Determine the (x, y) coordinate at the center of the cell enclosing the given text.  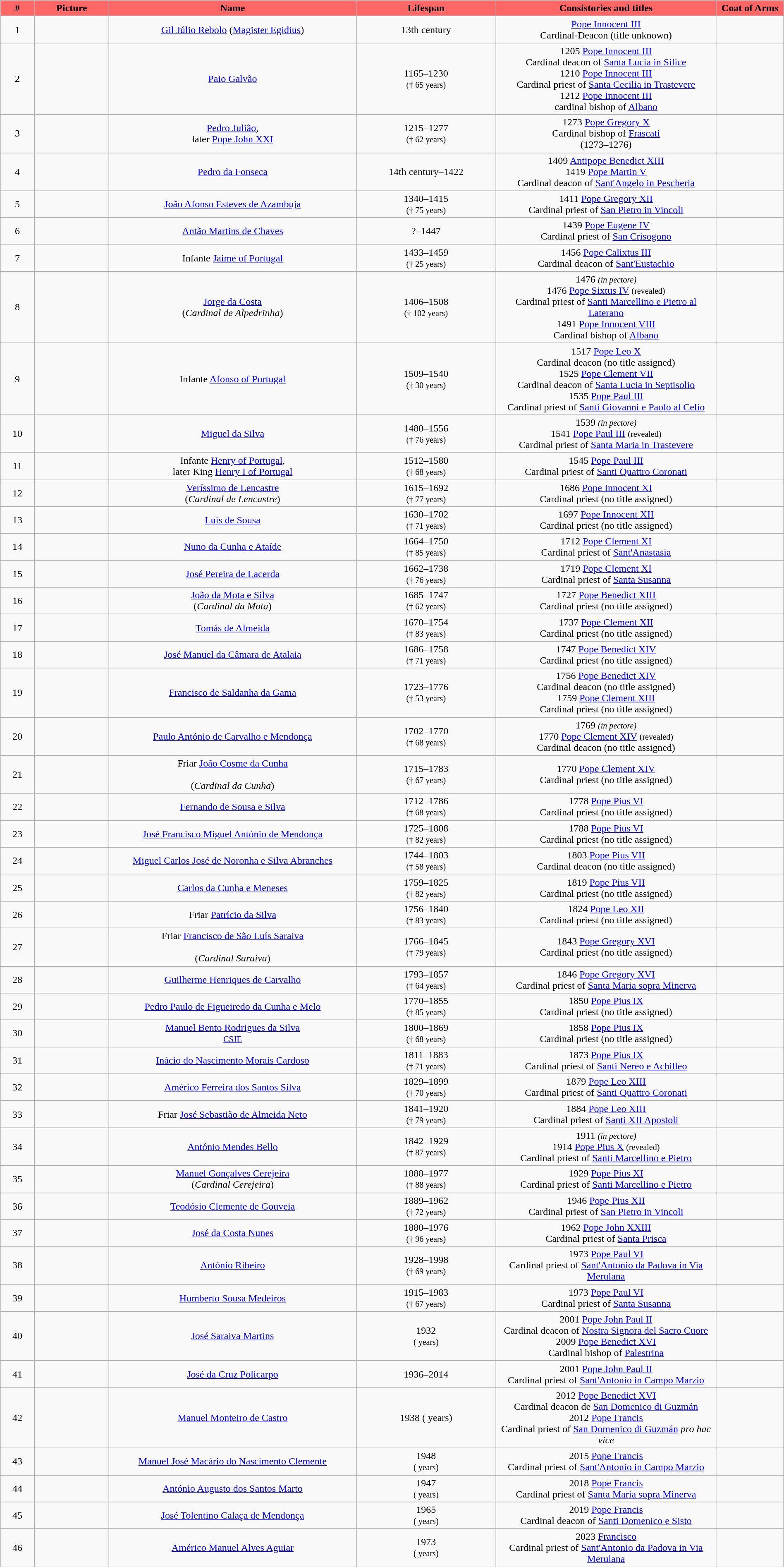
1439 Pope Eugene IVCardinal priest of San Crisogono (606, 231)
42 (17, 1418)
1719 Pope Clement XICardinal priest of Santa Susanna (606, 574)
Francisco de Saldanha da Gama (233, 692)
3 (17, 134)
1697 Pope Innocent XIICardinal priest (no title assigned) (606, 520)
24 (17, 860)
1723–1776(† 53 years) (426, 692)
1769 (in pectore) 1770 Pope Clement XIV (revealed)Cardinal deacon (no title assigned) (606, 736)
1829–1899(† 70 years) (426, 1087)
1759–1825(† 82 years) (426, 888)
1843 Pope Gregory XVICardinal priest (no title assigned) (606, 947)
1756–1840(† 83 years) (426, 914)
2001 Pope John Paul IICardinal priest of Sant'Antonio in Campo Marzio (606, 1374)
Manuel Monteiro de Castro (233, 1418)
1888–1977(† 88 years) (426, 1179)
1811–1883(† 71 years) (426, 1061)
1911 (in pectore) 1914 Pope Pius X (revealed)Cardinal priest of Santi Marcellino e Pietro (606, 1147)
1889–1962(† 72 years) (426, 1206)
9 (17, 379)
Teodósio Clemente de Gouveia (233, 1206)
Guilherme Henriques de Carvalho (233, 980)
Miguel da Silva (233, 434)
45 (17, 1516)
António Augusto dos Santos Marto (233, 1488)
1744–1803(† 58 years) (426, 860)
8 (17, 307)
Pedro da Fonseca (233, 172)
15 (17, 574)
34 (17, 1147)
20 (17, 736)
Carlos da Cunha e Meneses (233, 888)
1456 Pope Calixtus IIICardinal deacon of Sant'Eustachio (606, 258)
35 (17, 1179)
6 (17, 231)
1756 Pope Benedict XIVCardinal deacon (no title assigned)1759 Pope Clement XIIICardinal priest (no title assigned) (606, 692)
1 (17, 30)
1929 Pope Pius XICardinal priest of Santi Marcellino e Pietro (606, 1179)
Jorge da Costa(Cardinal de Alpedrinha) (233, 307)
46 (17, 1548)
1842–1929(† 87 years) (426, 1147)
1936–2014 (426, 1374)
Humberto Sousa Medeiros (233, 1298)
Manuel José Macário do Nascimento Clemente (233, 1461)
22 (17, 807)
13 (17, 520)
36 (17, 1206)
30 (17, 1033)
25 (17, 888)
Lifespan (426, 8)
José Manuel da Câmara de Atalaia (233, 654)
13th century (426, 30)
33 (17, 1114)
José da Cruz Policarpo (233, 1374)
41 (17, 1374)
12 (17, 493)
1788 Pope Pius VICardinal priest (no title assigned) (606, 834)
1973( years) (426, 1548)
?–1447 (426, 231)
Infante Jaime of Portugal (233, 258)
José Saraiva Martins (233, 1336)
2019 Pope Francis Cardinal deacon of Santi Domenico e Sisto (606, 1516)
Antão Martins de Chaves (233, 231)
1480–1556(† 76 years) (426, 434)
37 (17, 1233)
Américo Manuel Alves Aguiar (233, 1548)
2015 Pope FrancisCardinal priest of Sant'Antonio in Campo Marzio (606, 1461)
1965( years) (426, 1516)
José Francisco Miguel António de Mendonça (233, 834)
43 (17, 1461)
1411 Pope Gregory XIICardinal priest of San Pietro in Vincoli (606, 204)
João da Mota e Silva(Cardinal da Mota) (233, 601)
1433–1459(† 25 years) (426, 258)
1539 (in pectore) 1541 Pope Paul III (revealed)Cardinal priest of Santa Maria in Trastevere (606, 434)
1715–1783(† 67 years) (426, 774)
26 (17, 914)
23 (17, 834)
38 (17, 1265)
José da Costa Nunes (233, 1233)
Veríssimo de Lencastre(Cardinal de Lencastre) (233, 493)
1770 Pope Clement XIVCardinal priest (no title assigned) (606, 774)
5 (17, 204)
14th century–1422 (426, 172)
16 (17, 601)
# (17, 8)
1962 Pope John XXIIICardinal priest of Santa Prisca (606, 1233)
1685–1747(† 62 years) (426, 601)
4 (17, 172)
1819 Pope Pius VIICardinal priest (no title assigned) (606, 888)
27 (17, 947)
2018 Pope FrancisCardinal priest of Santa Maria sopra Minerva (606, 1488)
Manuel Gonçalves Cerejeira(Cardinal Cerejeira) (233, 1179)
João Afonso Esteves de Azambuja (233, 204)
1973 Pope Paul VICardinal priest of Santa Susanna (606, 1298)
1512–1580(† 68 years) (426, 466)
28 (17, 980)
Consistories and titles (606, 8)
1686–1758(† 71 years) (426, 654)
2012 Pope Benedict XVICardinal deacon de San Domenico di Guzmán2012 Pope FrancisCardinal priest of San Domenico di Guzmán pro hac vice (606, 1418)
Manuel Bento Rodrigues da SilvaCSJE (233, 1033)
17 (17, 628)
José Tolentino Calaça de Mendonça (233, 1516)
1215–1277(† 62 years) (426, 134)
1664–1750(† 85 years) (426, 547)
1747 Pope Benedict XIVCardinal priest (no title assigned) (606, 654)
Pedro Julião, later Pope John XXI (233, 134)
1766–1845(† 79 years) (426, 947)
Gil Júlio Rebolo (Magister Egidius) (233, 30)
1973 Pope Paul VICardinal priest of Sant'Antonio da Padova in Via Merulana (606, 1265)
44 (17, 1488)
1712 Pope Clement XICardinal priest of Sant'Anastasia (606, 547)
Infante Henry of Portugal, later King Henry I of Portugal (233, 466)
2023 FranciscoCardinal priest of Sant'Antonio da Padova in Via Merulana (606, 1548)
1879 Pope Leo XIIICardinal priest of Santi Quattro Coronati (606, 1087)
1873 Pope Pius IXCardinal priest of Santi Nereo e Achilleo (606, 1061)
1662–1738(† 76 years) (426, 574)
1340–1415(† 75 years) (426, 204)
1409 Antipope Benedict XIII1419 Pope Martin VCardinal deacon of Sant'Angelo in Pescheria (606, 172)
Pedro Paulo de Figueiredo da Cunha e Melo (233, 1007)
José Pereira de Lacerda (233, 574)
1800–1869(† 68 years) (426, 1033)
Infante Afonso of Portugal (233, 379)
1803 Pope Pius VIICardinal deacon (no title assigned) (606, 860)
1793–1857(† 64 years) (426, 980)
1846 Pope Gregory XVICardinal priest of Santa Maria sopra Minerva (606, 980)
Friar João Cosme da Cunha(Cardinal da Cunha) (233, 774)
1947( years) (426, 1488)
1509–1540(† 30 years) (426, 379)
2 (17, 79)
39 (17, 1298)
1406–1508(† 102 years) (426, 307)
Luís de Sousa (233, 520)
31 (17, 1061)
1725–1808(† 82 years) (426, 834)
1938 ( years) (426, 1418)
Fernando de Sousa e Silva (233, 807)
1670–1754(† 83 years) (426, 628)
1686 Pope Innocent XICardinal priest (no title assigned) (606, 493)
1778 Pope Pius VICardinal priest (no title assigned) (606, 807)
Américo Ferreira dos Santos Silva (233, 1087)
Friar José Sebastião de Almeida Neto (233, 1114)
1932( years) (426, 1336)
1727 Pope Benedict XIIICardinal priest (no title assigned) (606, 601)
11 (17, 466)
Inácio do Nascimento Morais Cardoso (233, 1061)
1545 Pope Paul IIICardinal priest of Santi Quattro Coronati (606, 466)
40 (17, 1336)
Tomás de Almeida (233, 628)
2001 Pope John Paul IICardinal deacon of Nostra Signora del Sacro Cuore2009 Pope Benedict XVI Cardinal bishop of Palestrina (606, 1336)
Friar Francisco de São Luís Saraiva(Cardinal Saraiva) (233, 947)
António Ribeiro (233, 1265)
Paulo António de Carvalho e Mendonça (233, 736)
1615–1692(† 77 years) (426, 493)
1850 Pope Pius IXCardinal priest (no title assigned) (606, 1007)
António Mendes Bello (233, 1147)
1841–1920(† 79 years) (426, 1114)
Coat of Arms (750, 8)
1630–1702(† 71 years) (426, 520)
Picture (72, 8)
1273 Pope Gregory XCardinal bishop of Frascati(1273–1276) (606, 134)
Nuno da Cunha e Ataíde (233, 547)
Name (233, 8)
32 (17, 1087)
Friar Patrício da Silva (233, 914)
Pope Innocent IIICardinal-Deacon (title unknown) (606, 30)
1928–1998(† 69 years) (426, 1265)
1948( years) (426, 1461)
7 (17, 258)
1915–1983(† 67 years) (426, 1298)
18 (17, 654)
29 (17, 1007)
21 (17, 774)
Miguel Carlos José de Noronha e Silva Abranches (233, 860)
Paio Galvão (233, 79)
14 (17, 547)
19 (17, 692)
1737 Pope Clement XIICardinal priest (no title assigned) (606, 628)
1946 Pope Pius XIICardinal priest of San Pietro in Vincoli (606, 1206)
1165–1230(† 65 years) (426, 79)
1712–1786(† 68 years) (426, 807)
1880–1976(† 96 years) (426, 1233)
10 (17, 434)
1884 Pope Leo XIIICardinal priest of Santi XII Apostoli (606, 1114)
1770–1855(† 85 years) (426, 1007)
1858 Pope Pius IXCardinal priest (no title assigned) (606, 1033)
1702–1770(† 68 years) (426, 736)
1824 Pope Leo XIICardinal priest (no title assigned) (606, 914)
